Return the (X, Y) coordinate for the center point of the cell that contains the specified text.  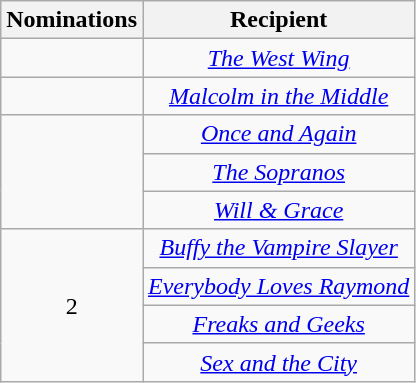
Nominations (72, 20)
Everybody Loves Raymond (278, 286)
Freaks and Geeks (278, 324)
The Sopranos (278, 172)
Once and Again (278, 134)
Malcolm in the Middle (278, 96)
Buffy the Vampire Slayer (278, 248)
Sex and the City (278, 362)
Recipient (278, 20)
Will & Grace (278, 210)
2 (72, 305)
The West Wing (278, 58)
